Find where the given text appears and provide that cell's center as [X, Y] coordinate. 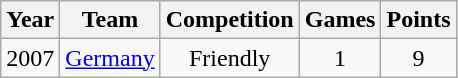
1 [340, 58]
Team [110, 20]
2007 [30, 58]
Friendly [230, 58]
Games [340, 20]
Points [418, 20]
Competition [230, 20]
Year [30, 20]
9 [418, 58]
Germany [110, 58]
